Return the (x, y) coordinate for the center point of the cell that contains the specified text.  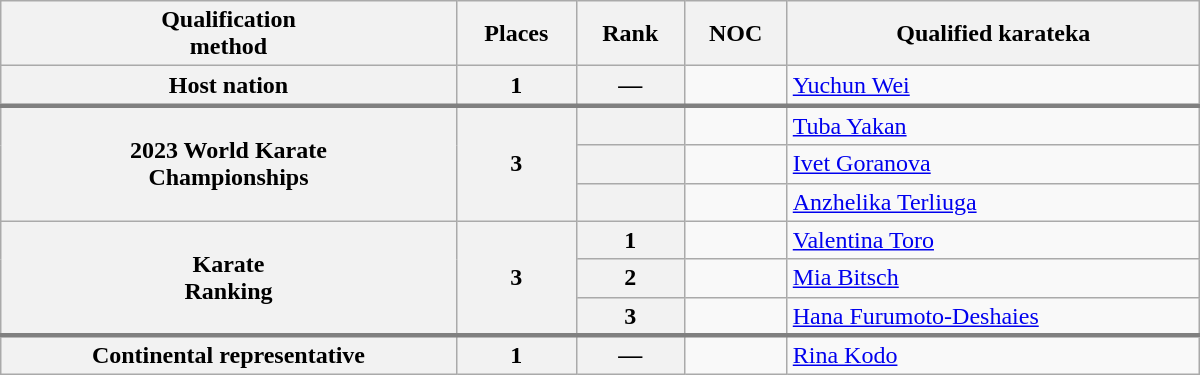
Tuba Yakan (993, 125)
Continental representative (228, 355)
Valentina Toro (993, 240)
Hana Furumoto-Deshaies (993, 316)
Rank (630, 34)
Places (516, 34)
NOC (736, 34)
Qualified karateka (993, 34)
Anzhelika Terliuga (993, 202)
Yuchun Wei (993, 86)
Mia Bitsch (993, 278)
Rina Kodo (993, 355)
Qualificationmethod (228, 34)
Ivet Goranova (993, 164)
2 (630, 278)
Host nation (228, 86)
KarateRanking (228, 278)
2023 World KarateChampionships (228, 163)
